Capture the cell that displays the provided text and extract its (X, Y) central coordinate. 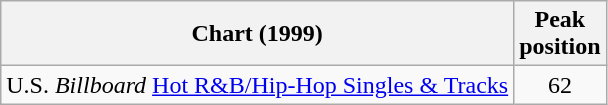
Peakposition (560, 34)
62 (560, 85)
U.S. Billboard Hot R&B/Hip-Hop Singles & Tracks (258, 85)
Chart (1999) (258, 34)
